For the text-containing cell, return its midpoint in [X, Y] coordinate format. 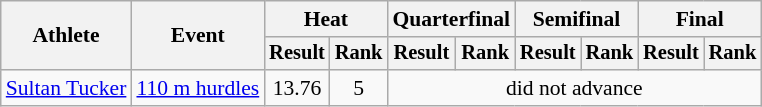
13.76 [297, 88]
Semifinal [576, 19]
Event [198, 36]
did not advance [574, 88]
110 m hurdles [198, 88]
Heat [326, 19]
5 [359, 88]
Final [700, 19]
Athlete [66, 36]
Sultan Tucker [66, 88]
Quarterfinal [451, 19]
